Identify which cell holds the provided text, then report its [X, Y] central coordinate. 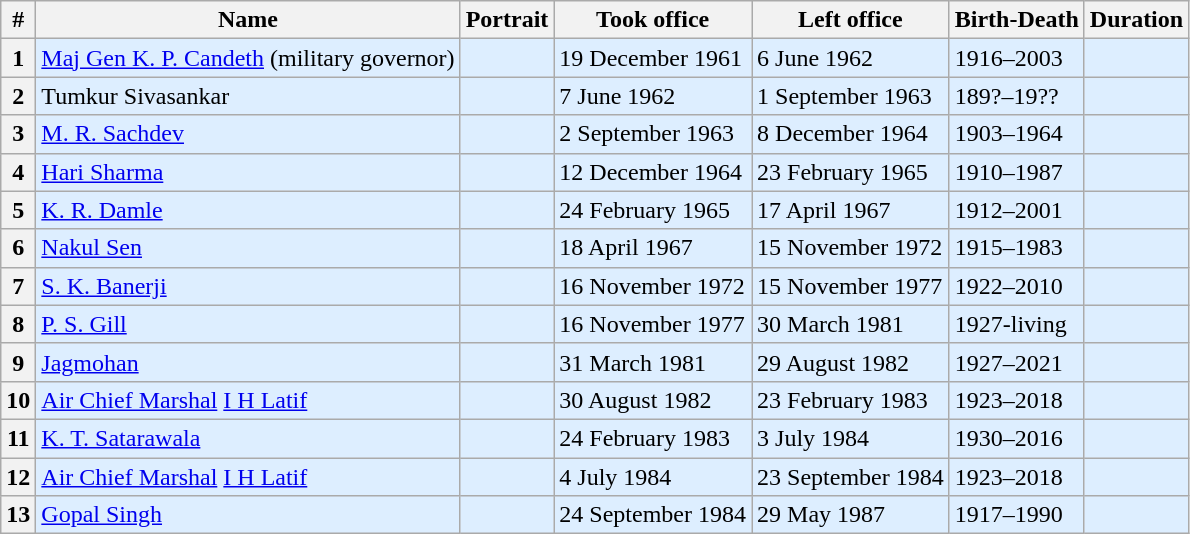
7 June 1962 [653, 96]
1 [18, 58]
23 February 1965 [851, 172]
18 April 1967 [653, 248]
9 [18, 362]
10 [18, 400]
Left office [851, 20]
Name [248, 20]
Birth-Death [1016, 20]
Portrait [507, 20]
23 September 1984 [851, 477]
1927-living [1016, 324]
3 July 1984 [851, 438]
Nakul Sen [248, 248]
Duration [1136, 20]
11 [18, 438]
M. R. Sachdev [248, 134]
2 September 1963 [653, 134]
189?–19?? [1016, 96]
6 [18, 248]
Maj Gen K. P. Candeth (military governor) [248, 58]
12 December 1964 [653, 172]
S. K. Banerji [248, 286]
4 July 1984 [653, 477]
3 [18, 134]
1912–2001 [1016, 210]
Took office [653, 20]
# [18, 20]
23 February 1983 [851, 400]
1916–2003 [1016, 58]
24 February 1983 [653, 438]
30 March 1981 [851, 324]
29 May 1987 [851, 515]
1903–1964 [1016, 134]
1927–2021 [1016, 362]
16 November 1977 [653, 324]
K. R. Damle [248, 210]
1922–2010 [1016, 286]
6 June 1962 [851, 58]
K. T. Satarawala [248, 438]
4 [18, 172]
Gopal Singh [248, 515]
31 March 1981 [653, 362]
2 [18, 96]
24 September 1984 [653, 515]
24 February 1965 [653, 210]
8 December 1964 [851, 134]
Hari Sharma [248, 172]
29 August 1982 [851, 362]
1 September 1963 [851, 96]
7 [18, 286]
Tumkur Sivasankar [248, 96]
1910–1987 [1016, 172]
1915–1983 [1016, 248]
30 August 1982 [653, 400]
13 [18, 515]
16 November 1972 [653, 286]
17 April 1967 [851, 210]
15 November 1977 [851, 286]
1930–2016 [1016, 438]
8 [18, 324]
12 [18, 477]
5 [18, 210]
1917–1990 [1016, 515]
15 November 1972 [851, 248]
Jagmohan [248, 362]
19 December 1961 [653, 58]
P. S. Gill [248, 324]
